Find where the given text appears and provide that cell's center as (X, Y) coordinate. 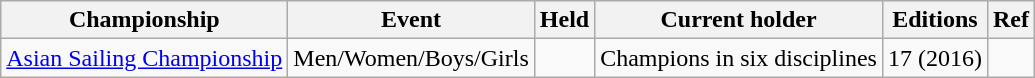
17 (2016) (934, 58)
Editions (934, 20)
Held (564, 20)
Asian Sailing Championship (144, 58)
Current holder (739, 20)
Men/Women/Boys/Girls (411, 58)
Event (411, 20)
Championship (144, 20)
Champions in six disciplines (739, 58)
Ref (1010, 20)
